Identify which cell holds the provided text, then report its (X, Y) central coordinate. 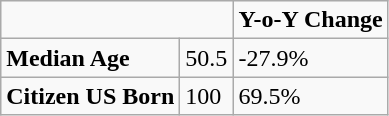
Median Age (90, 58)
50.5 (206, 58)
Citizen US Born (90, 96)
100 (206, 96)
Y-o-Y Change (310, 20)
-27.9% (310, 58)
69.5% (310, 96)
